Detect which cell encompasses the target text, then output its (X, Y) center coordinate. 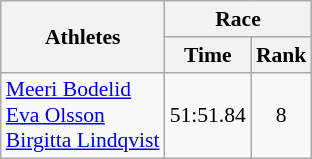
8 (282, 116)
Athletes (83, 36)
Rank (282, 55)
51:51.84 (208, 116)
Meeri BodelidEva OlssonBirgitta Lindqvist (83, 116)
Race (238, 19)
Time (208, 55)
